Capture the cell that displays the provided text and extract its (x, y) central coordinate. 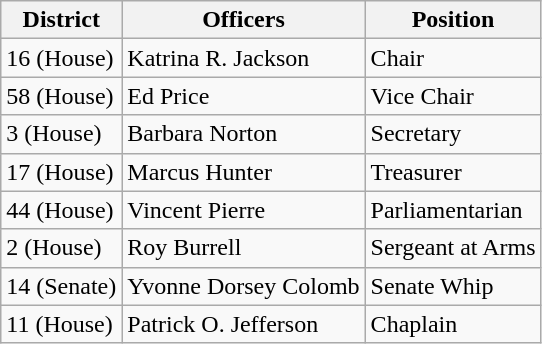
58 (House) (62, 96)
Secretary (453, 134)
Officers (244, 20)
14 (Senate) (62, 286)
Barbara Norton (244, 134)
Chair (453, 58)
11 (House) (62, 324)
Roy Burrell (244, 248)
Katrina R. Jackson (244, 58)
17 (House) (62, 172)
District (62, 20)
16 (House) (62, 58)
Yvonne Dorsey Colomb (244, 286)
2 (House) (62, 248)
Chaplain (453, 324)
Treasurer (453, 172)
Senate Whip (453, 286)
Marcus Hunter (244, 172)
Position (453, 20)
Ed Price (244, 96)
3 (House) (62, 134)
Patrick O. Jefferson (244, 324)
Vice Chair (453, 96)
Vincent Pierre (244, 210)
Sergeant at Arms (453, 248)
Parliamentarian (453, 210)
44 (House) (62, 210)
